Locate the cell with the specified text and output its [x, y] center coordinate. 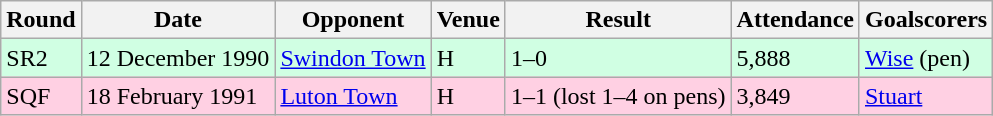
1–0 [618, 58]
Opponent [353, 20]
18 February 1991 [178, 96]
5,888 [795, 58]
Result [618, 20]
Round [41, 20]
Venue [468, 20]
SR2 [41, 58]
Stuart [926, 96]
Wise (pen) [926, 58]
12 December 1990 [178, 58]
SQF [41, 96]
Date [178, 20]
Swindon Town [353, 58]
Goalscorers [926, 20]
1–1 (lost 1–4 on pens) [618, 96]
3,849 [795, 96]
Luton Town [353, 96]
Attendance [795, 20]
